Locate the cell with the specified text and output its [X, Y] center coordinate. 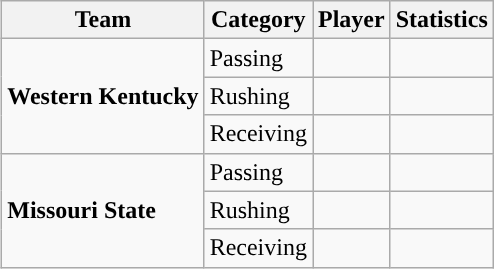
Missouri State [103, 210]
Category [258, 20]
Player [351, 20]
Team [103, 20]
Statistics [442, 20]
Western Kentucky [103, 96]
